Locate the cell with the specified text and output its [X, Y] center coordinate. 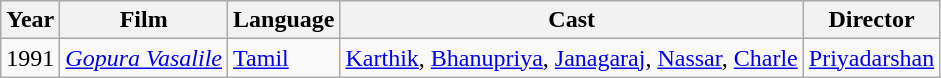
Director [871, 20]
Language [284, 20]
Cast [572, 20]
Priyadarshan [871, 58]
Year [30, 20]
Tamil [284, 58]
1991 [30, 58]
Film [144, 20]
Karthik, Bhanupriya, Janagaraj, Nassar, Charle [572, 58]
Gopura Vasalile [144, 58]
